From the cell containing the given text, extract its center point as (x, y) coordinate. 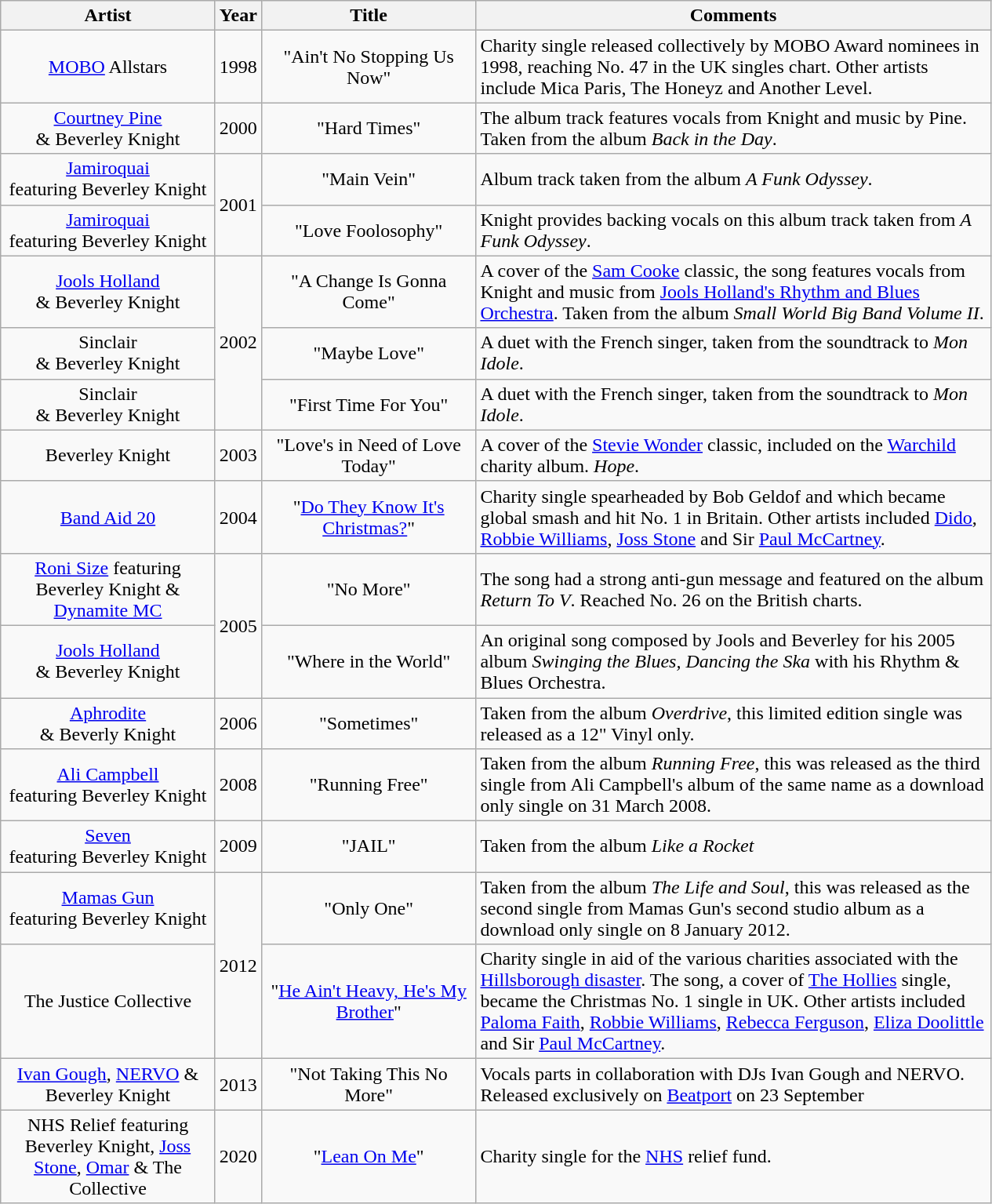
"Ain't No Stopping Us Now" (369, 67)
"Only One" (369, 908)
"Sometimes" (369, 723)
2003 (238, 455)
"No More" (369, 589)
Ivan Gough, NERVO & Beverley Knight (108, 1084)
"Love's in Need of Love Today" (369, 455)
Comments (733, 16)
Aphrodite & Beverly Knight (108, 723)
Courtney Pine & Beverley Knight (108, 129)
Vocals parts in collaboration with DJs Ivan Gough and NERVO. Released exclusively on Beatport on 23 September (733, 1084)
Seven featuring Beverley Knight (108, 847)
Beverley Knight (108, 455)
Charity single for the NHS relief fund. (733, 1156)
The album track features vocals from Knight and music by Pine. Taken from the album Back in the Day. (733, 129)
Knight provides backing vocals on this album track taken from A Funk Odyssey. (733, 231)
"Running Free" (369, 785)
2001 (238, 205)
2005 (238, 625)
Band Aid 20 (108, 517)
Taken from the album Overdrive, this limited edition single was released as a 12" Vinyl only. (733, 723)
2020 (238, 1156)
Roni Size featuring Beverley Knight & Dynamite MC (108, 589)
"Lean On Me" (369, 1156)
"JAIL" (369, 847)
"Do They Know It's Christmas?" (369, 517)
The Justice Collective (108, 1002)
"Not Taking This No More" (369, 1084)
Album track taken from the album A Funk Odyssey. (733, 179)
2004 (238, 517)
"He Ain't Heavy, He's My Brother" (369, 1002)
Title (369, 16)
MOBO Allstars (108, 67)
A cover of the Stevie Wonder classic, included on the Warchild charity album. Hope. (733, 455)
Mamas Gun featuring Beverley Knight (108, 908)
2009 (238, 847)
NHS Relief featuring Beverley Knight, Joss Stone, Omar & The Collective (108, 1156)
Taken from the album Like a Rocket (733, 847)
"Hard Times" (369, 129)
The song had a strong anti-gun message and featured on the album Return To V. Reached No. 26 on the British charts. (733, 589)
2000 (238, 129)
"First Time For You" (369, 405)
Ali Campbell featuring Beverley Knight (108, 785)
"Maybe Love" (369, 353)
2002 (238, 343)
2012 (238, 966)
"Love Foolosophy" (369, 231)
2008 (238, 785)
An original song composed by Jools and Beverley for his 2005 album Swinging the Blues, Dancing the Ska with his Rhythm & Blues Orchestra. (733, 661)
2013 (238, 1084)
"Main Vein" (369, 179)
2006 (238, 723)
Artist (108, 16)
"A Change Is Gonna Come" (369, 292)
"Where in the World" (369, 661)
1998 (238, 67)
Year (238, 16)
